Pinpoint the cell where the given text exists, returning its [x, y] midpoint coordinate. 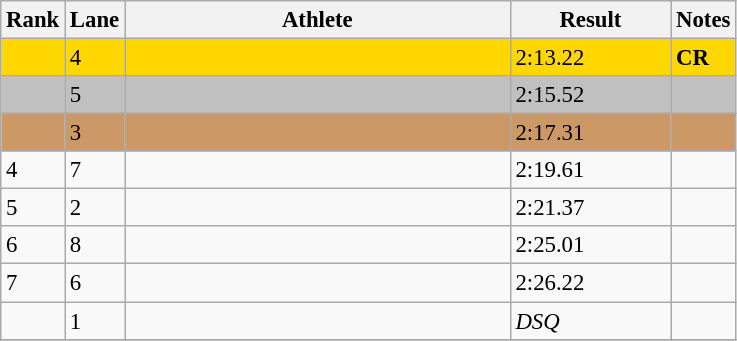
Athlete [318, 20]
2:26.22 [590, 283]
2:15.52 [590, 95]
2:17.31 [590, 133]
3 [95, 133]
1 [95, 321]
Rank [33, 20]
Result [590, 20]
8 [95, 245]
2:19.61 [590, 170]
2:25.01 [590, 245]
2:21.37 [590, 208]
CR [704, 58]
2 [95, 208]
Notes [704, 20]
2:13.22 [590, 58]
DSQ [590, 321]
Lane [95, 20]
